Extract the [x, y] coordinate from the center of the cell holding the provided text.  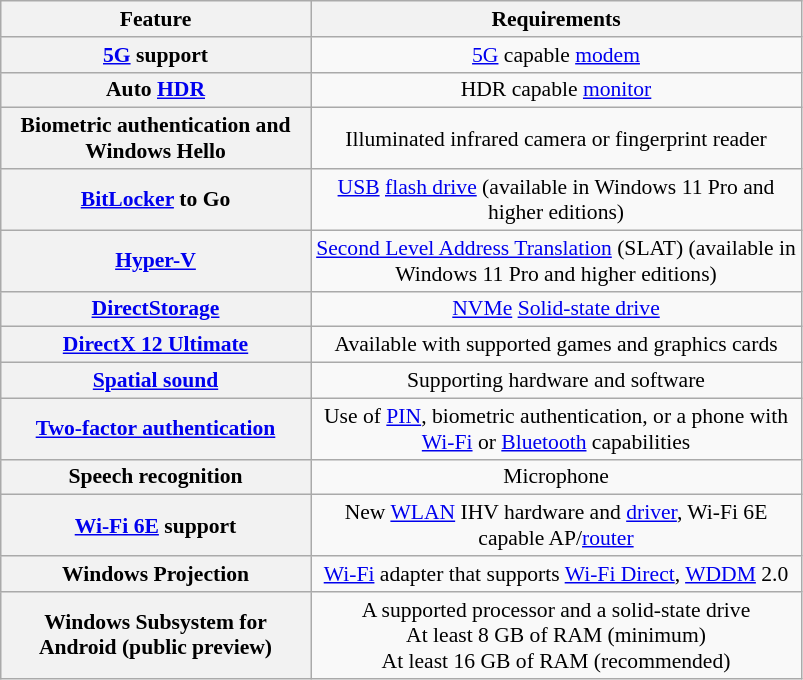
Hyper-V [156, 260]
Wi-Fi 6E support [156, 526]
HDR capable monitor [556, 90]
Wi-Fi adapter that supports Wi-Fi Direct, WDDM 2.0 [556, 574]
DirectStorage [156, 309]
BitLocker to Go [156, 200]
Requirements [556, 19]
Auto HDR [156, 90]
Illuminated infrared camera or fingerprint reader [556, 138]
Two-factor authentication [156, 428]
Windows Projection [156, 574]
Use of PIN, biometric authentication, or a phone with Wi-Fi or Bluetooth capabilities [556, 428]
Speech recognition [156, 477]
Second Level Address Translation (SLAT) (available in Windows 11 Pro and higher editions) [556, 260]
Biometric authentication and Windows Hello [156, 138]
NVMe Solid-state drive [556, 309]
DirectX 12 Ultimate [156, 345]
USB flash drive (available in Windows 11 Pro and higher editions) [556, 200]
5G support [156, 55]
A supported processor and a solid-state driveAt least 8 GB of RAM (minimum)At least 16 GB of RAM (recommended) [556, 636]
Available with supported games and graphics cards [556, 345]
Supporting hardware and software [556, 381]
5G capable modem [556, 55]
Feature [156, 19]
New WLAN IHV hardware and driver, Wi-Fi 6E capable AP/router [556, 526]
Windows Subsystem for Android (public preview) [156, 636]
Microphone [556, 477]
Spatial sound [156, 381]
